Output the [X, Y] coordinate of the center of the cell containing the given text.  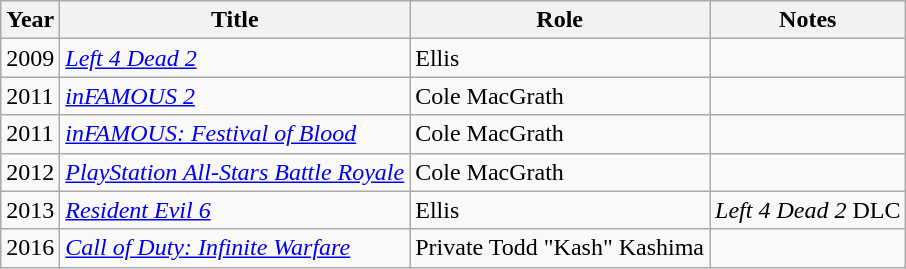
Year [30, 20]
inFAMOUS: Festival of Blood [235, 134]
Left 4 Dead 2 DLC [808, 210]
Left 4 Dead 2 [235, 58]
Resident Evil 6 [235, 210]
2013 [30, 210]
Role [560, 20]
Call of Duty: Infinite Warfare [235, 248]
inFAMOUS 2 [235, 96]
2016 [30, 248]
2009 [30, 58]
2012 [30, 172]
Private Todd "Kash" Kashima [560, 248]
Title [235, 20]
PlayStation All-Stars Battle Royale [235, 172]
Notes [808, 20]
